Detect which cell encompasses the target text, then output its [x, y] center coordinate. 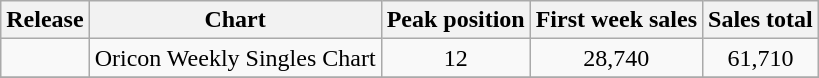
First week sales [616, 20]
Oricon Weekly Singles Chart [235, 58]
Sales total [761, 20]
Chart [235, 20]
12 [456, 58]
61,710 [761, 58]
Peak position [456, 20]
28,740 [616, 58]
Release [45, 20]
